Output the [X, Y] coordinate of the center of the cell containing the given text.  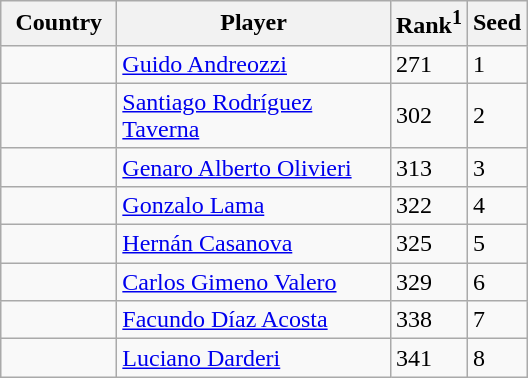
Genaro Alberto Olivieri [254, 167]
329 [428, 282]
Facundo Díaz Acosta [254, 320]
341 [428, 358]
5 [496, 244]
Carlos Gimeno Valero [254, 282]
313 [428, 167]
Country [59, 24]
338 [428, 320]
302 [428, 116]
3 [496, 167]
8 [496, 358]
1 [496, 64]
Santiago Rodríguez Taverna [254, 116]
Rank1 [428, 24]
2 [496, 116]
4 [496, 205]
Seed [496, 24]
Hernán Casanova [254, 244]
7 [496, 320]
322 [428, 205]
271 [428, 64]
325 [428, 244]
Luciano Darderi [254, 358]
Gonzalo Lama [254, 205]
6 [496, 282]
Guido Andreozzi [254, 64]
Player [254, 24]
